Pinpoint the cell where the given text exists, returning its (X, Y) midpoint coordinate. 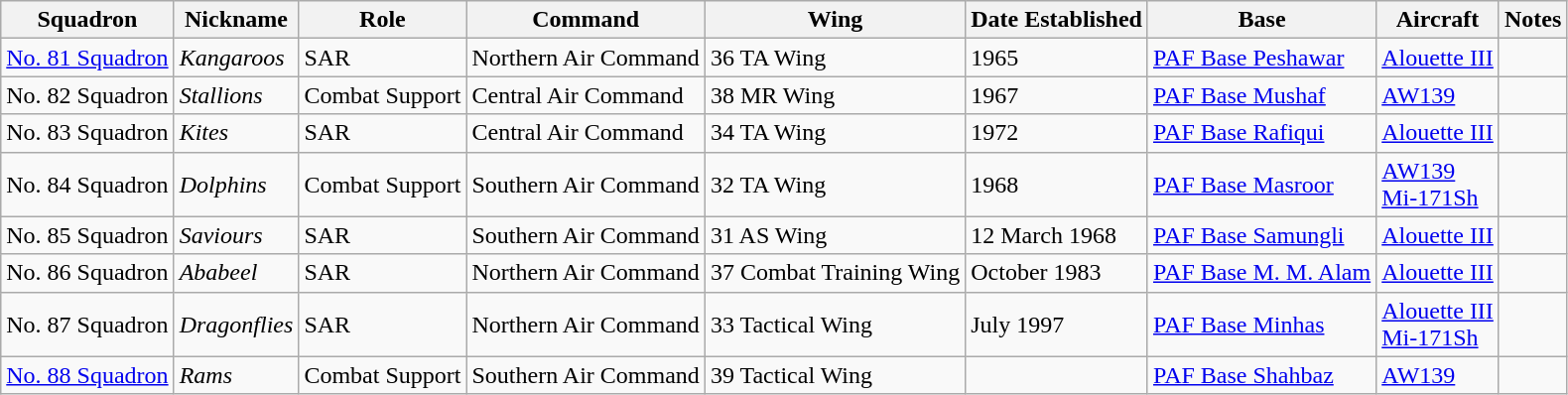
Date Established (1057, 20)
No. 85 Squadron (87, 235)
July 1997 (1057, 324)
No. 86 Squadron (87, 273)
1972 (1057, 133)
34 TA Wing (835, 133)
1965 (1057, 58)
Alouette IIIMi-171Sh (1438, 324)
Rams (236, 375)
1967 (1057, 95)
PAF Base Rafiqui (1261, 133)
No. 87 Squadron (87, 324)
October 1983 (1057, 273)
37 Combat Training Wing (835, 273)
No. 81 Squadron (87, 58)
12 March 1968 (1057, 235)
32 TA Wing (835, 185)
Nickname (236, 20)
No. 83 Squadron (87, 133)
Notes (1532, 20)
PAF Base Minhas (1261, 324)
Saviours (236, 235)
Kangaroos (236, 58)
Kites (236, 133)
Base (1261, 20)
31 AS Wing (835, 235)
PAF Base Samungli (1261, 235)
Wing (835, 20)
PAF Base Mushaf (1261, 95)
No. 88 Squadron (87, 375)
No. 84 Squadron (87, 185)
Ababeel (236, 273)
Dragonflies (236, 324)
Dolphins (236, 185)
PAF Base Shahbaz (1261, 375)
38 MR Wing (835, 95)
Role (383, 20)
PAF Base Peshawar (1261, 58)
No. 82 Squadron (87, 95)
Command (586, 20)
1968 (1057, 185)
39 Tactical Wing (835, 375)
PAF Base M. M. Alam (1261, 273)
Aircraft (1438, 20)
Squadron (87, 20)
Stallions (236, 95)
PAF Base Masroor (1261, 185)
36 TA Wing (835, 58)
AW139Mi-171Sh (1438, 185)
33 Tactical Wing (835, 324)
